Capture the cell that displays the provided text and extract its (x, y) central coordinate. 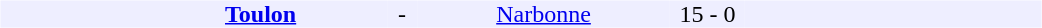
- (402, 14)
Toulon (260, 14)
15 - 0 (707, 14)
Narbonne (544, 14)
